Return [x, y] of the center of cell containing provided text 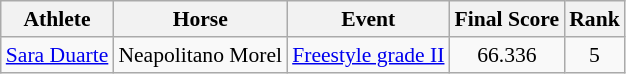
Horse [200, 19]
Sara Duarte [58, 55]
5 [594, 55]
Event [368, 19]
Neapolitano Morel [200, 55]
Freestyle grade II [368, 55]
66.336 [508, 55]
Athlete [58, 19]
Final Score [508, 19]
Rank [594, 19]
